Provide the [x, y] coordinate of the cell's center where the given text is located.  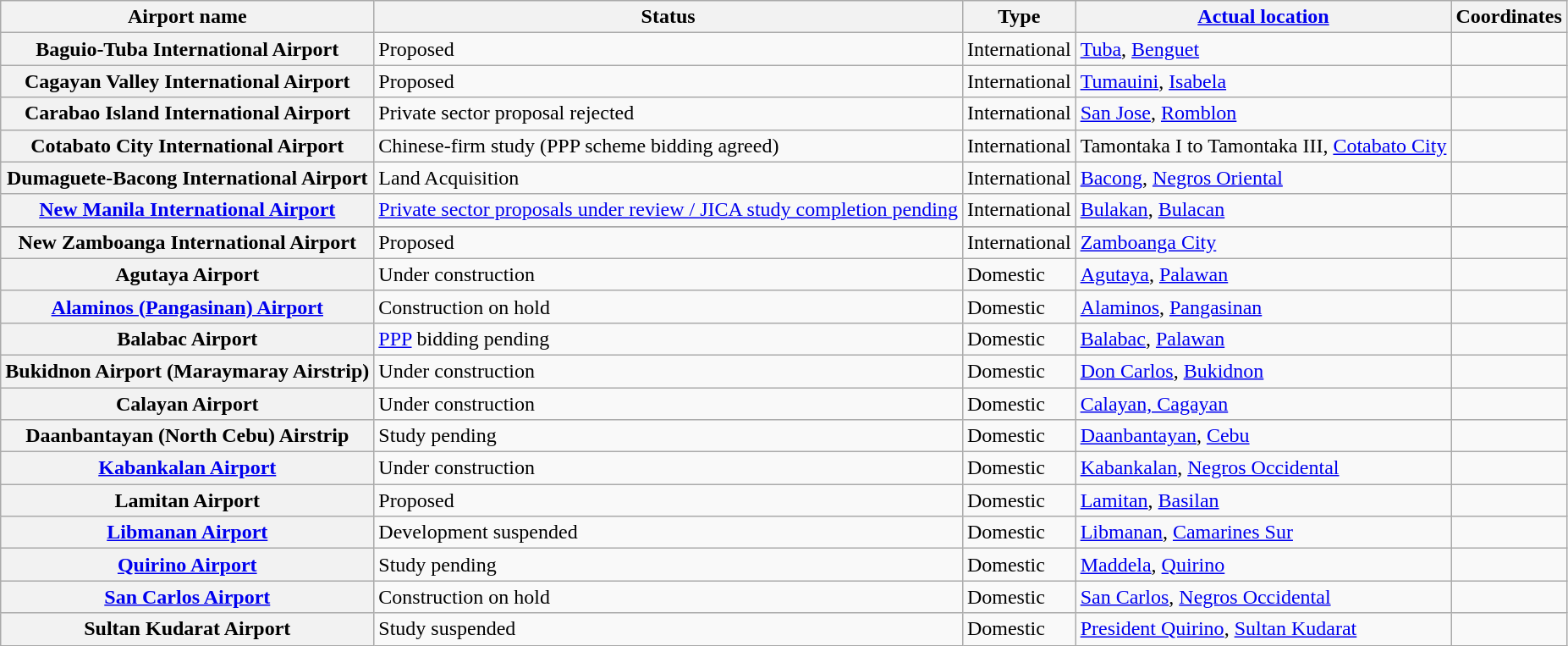
Balabac, Palawan [1263, 339]
President Quirino, Sultan Kudarat [1263, 629]
Tamontaka I to Tamontaka III, Cotabato City [1263, 146]
Private sector proposal rejected [668, 113]
Land Acquisition [668, 178]
Zamboanga City [1263, 242]
New Manila International Airport [188, 210]
Tumauini, Isabela [1263, 81]
Don Carlos, Bukidnon [1263, 371]
Maddela, Quirino [1263, 565]
Calayan Airport [188, 404]
Bukidnon Airport (Maraymaray Airstrip) [188, 371]
Cotabato City International Airport [188, 146]
Tuba, Benguet [1263, 49]
Libmanan Airport [188, 533]
Balabac Airport [188, 339]
Daanbantayan, Cebu [1263, 436]
Status [668, 17]
Airport name [188, 17]
San Carlos, Negros Occidental [1263, 597]
New Zamboanga International Airport [188, 242]
Actual location [1263, 17]
Agutaya Airport [188, 274]
Quirino Airport [188, 565]
Dumaguete-Bacong International Airport [188, 178]
Private sector proposals under review / JICA study completion pending [668, 210]
Bulakan, Bulacan [1263, 210]
Alaminos, Pangasinan [1263, 306]
Kabankalan, Negros Occidental [1263, 468]
Kabankalan Airport [188, 468]
Carabao Island International Airport [188, 113]
Cagayan Valley International Airport [188, 81]
San Carlos Airport [188, 597]
Calayan, Cagayan [1263, 404]
Agutaya, Palawan [1263, 274]
Development suspended [668, 533]
Baguio-Tuba International Airport [188, 49]
Bacong, Negros Oriental [1263, 178]
PPP bidding pending [668, 339]
Type [1019, 17]
Sultan Kudarat Airport [188, 629]
San Jose, Romblon [1263, 113]
Alaminos (Pangasinan) Airport [188, 306]
Lamitan, Basilan [1263, 500]
Study suspended [668, 629]
Lamitan Airport [188, 500]
Coordinates [1509, 17]
Libmanan, Camarines Sur [1263, 533]
Chinese-firm study (PPP scheme bidding agreed) [668, 146]
Daanbantayan (North Cebu) Airstrip [188, 436]
